For the text-containing cell, return its midpoint in [X, Y] coordinate format. 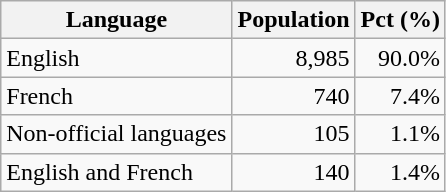
Population [294, 20]
English and French [116, 172]
Pct (%) [400, 20]
Language [116, 20]
140 [294, 172]
English [116, 58]
1.1% [400, 134]
Non-official languages [116, 134]
740 [294, 96]
8,985 [294, 58]
French [116, 96]
1.4% [400, 172]
90.0% [400, 58]
105 [294, 134]
7.4% [400, 96]
